Extract the [X, Y] coordinate from the center of the cell holding the provided text.  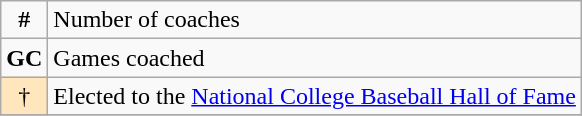
GC [24, 58]
Elected to the National College Baseball Hall of Fame [315, 96]
Games coached [315, 58]
# [24, 20]
† [24, 96]
Number of coaches [315, 20]
